Determine the [X, Y] coordinate at the center of the cell enclosing the given text.  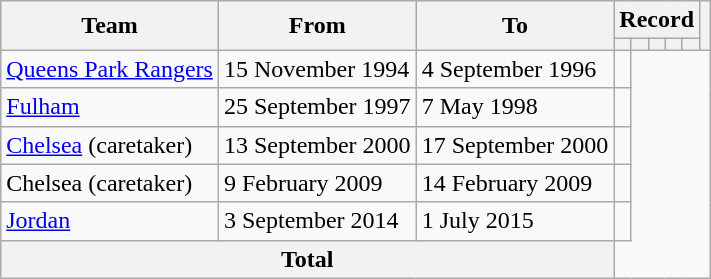
9 February 2009 [317, 183]
17 September 2000 [515, 145]
Queens Park Rangers [110, 69]
1 July 2015 [515, 221]
15 November 1994 [317, 69]
7 May 1998 [515, 107]
4 September 1996 [515, 69]
From [317, 26]
Total [308, 259]
25 September 1997 [317, 107]
Fulham [110, 107]
13 September 2000 [317, 145]
Team [110, 26]
Record [657, 20]
To [515, 26]
Jordan [110, 221]
3 September 2014 [317, 221]
14 February 2009 [515, 183]
